Output the (X, Y) coordinate of the center of the cell containing the given text.  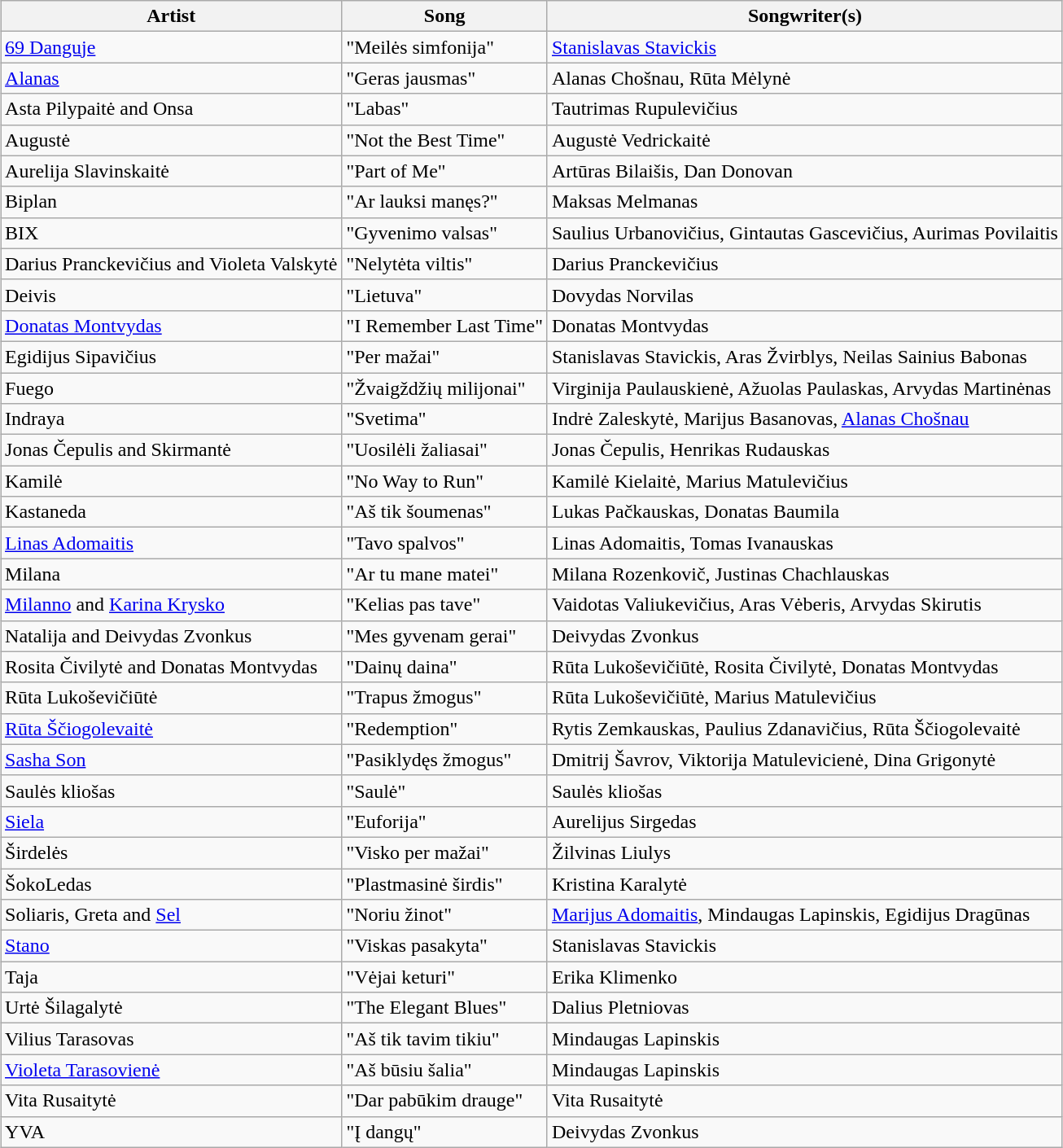
Dmitrij Šavrov, Viktorija Matulevicienė, Dina Grigonytė (804, 760)
Linas Adomaitis (171, 543)
Sasha Son (171, 760)
Soliaris, Greta and Sel (171, 915)
69 Danguje (171, 47)
Asta Pilypaitė and Onsa (171, 109)
Rūta Lukoševičiūtė (171, 698)
"Ar tu mane matei" (444, 574)
"Tavo spalvos" (444, 543)
"The Elegant Blues" (444, 1008)
Stano (171, 946)
Artist (171, 16)
"Aš tik tavim tikiu" (444, 1039)
"Meilės simfonija" (444, 47)
Tautrimas Rupulevičius (804, 109)
"Aš tik šoumenas" (444, 512)
"Kelias pas tave" (444, 605)
Deivis (171, 295)
Lukas Pačkauskas, Donatas Baumila (804, 512)
"Aš būsiu šalia" (444, 1070)
Aurelijus Sirgedas (804, 822)
Kristina Karalytė (804, 883)
Širdelės (171, 852)
Jonas Čepulis, Henrikas Rudauskas (804, 450)
Maksas Melmanas (804, 202)
"Noriu žinot" (444, 915)
Artūras Bilaišis, Dan Donovan (804, 171)
"Geras jausmas" (444, 78)
"Svetima" (444, 419)
Virginija Paulauskienė, Ažuolas Paulaskas, Arvydas Martinėnas (804, 388)
"Lietuva" (444, 295)
YVA (171, 1132)
"Visko per mažai" (444, 852)
Egidijus Sipavičius (171, 357)
"Gyvenimo valsas" (444, 233)
"Į dangų" (444, 1132)
Augustė (171, 140)
Kamilė Kielaitė, Marius Matulevičius (804, 481)
Milana Rozenkovič, Justinas Chachlauskas (804, 574)
Violeta Tarasovienė (171, 1070)
Alanas Chošnau, Rūta Mėlynė (804, 78)
Aurelija Slavinskaitė (171, 171)
Darius Pranckevičius and Violeta Valskytė (171, 264)
ŠokoLedas (171, 883)
Urtė Šilagalytė (171, 1008)
Žilvinas Liulys (804, 852)
Dovydas Norvilas (804, 295)
Milanno and Karina Krysko (171, 605)
Song (444, 16)
"Viskas pasakyta" (444, 946)
Linas Adomaitis, Tomas Ivanauskas (804, 543)
Milana (171, 574)
Rūta Lukoševičiūtė, Rosita Čivilytė, Donatas Montvydas (804, 667)
"Ar lauksi manęs?" (444, 202)
"Nelytėta viltis" (444, 264)
BIX (171, 233)
"Not the Best Time" (444, 140)
Marijus Adomaitis, Mindaugas Lapinskis, Egidijus Dragūnas (804, 915)
Kastaneda (171, 512)
Alanas (171, 78)
Biplan (171, 202)
"Per mažai" (444, 357)
Indrė Zaleskytė, Marijus Basanovas, Alanas Chošnau (804, 419)
Dalius Pletniovas (804, 1008)
Stanislavas Stavickis, Aras Žvirblys, Neilas Sainius Babonas (804, 357)
Saulius Urbanovičius, Gintautas Gascevičius, Aurimas Povilaitis (804, 233)
"Labas" (444, 109)
Rūta Ščiogolevaitė (171, 729)
"Pasiklydęs žmogus" (444, 760)
"I Remember Last Time" (444, 326)
"No Way to Run" (444, 481)
Vaidotas Valiukevičius, Aras Vėberis, Arvydas Skirutis (804, 605)
Fuego (171, 388)
Augustė Vedrickaitė (804, 140)
"Plastmasinė širdis" (444, 883)
"Dar pabūkim drauge" (444, 1101)
"Vėjai keturi" (444, 977)
Songwriter(s) (804, 16)
Kamilė (171, 481)
"Redemption" (444, 729)
Rūta Lukoševičiūtė, Marius Matulevičius (804, 698)
"Dainų daina" (444, 667)
Darius Pranckevičius (804, 264)
"Žvaigždžių milijonai" (444, 388)
"Part of Me" (444, 171)
"Uosilėli žaliasai" (444, 450)
Jonas Čepulis and Skirmantė (171, 450)
Rosita Čivilytė and Donatas Montvydas (171, 667)
Erika Klimenko (804, 977)
"Saulė" (444, 791)
"Mes gyvenam gerai" (444, 636)
Natalija and Deivydas Zvonkus (171, 636)
Rytis Zemkauskas, Paulius Zdanavičius, Rūta Ščiogolevaitė (804, 729)
Vilius Tarasovas (171, 1039)
"Trapus žmogus" (444, 698)
Taja (171, 977)
"Euforija" (444, 822)
Indraya (171, 419)
Siela (171, 822)
